Determine the (x, y) coordinate at the center of the cell enclosing the given text.  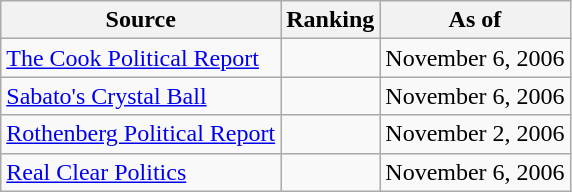
November 2, 2006 (475, 134)
Source (141, 20)
The Cook Political Report (141, 58)
As of (475, 20)
Ranking (330, 20)
Rothenberg Political Report (141, 134)
Sabato's Crystal Ball (141, 96)
Real Clear Politics (141, 172)
